Determine the [x, y] coordinate at the center of the cell enclosing the given text.  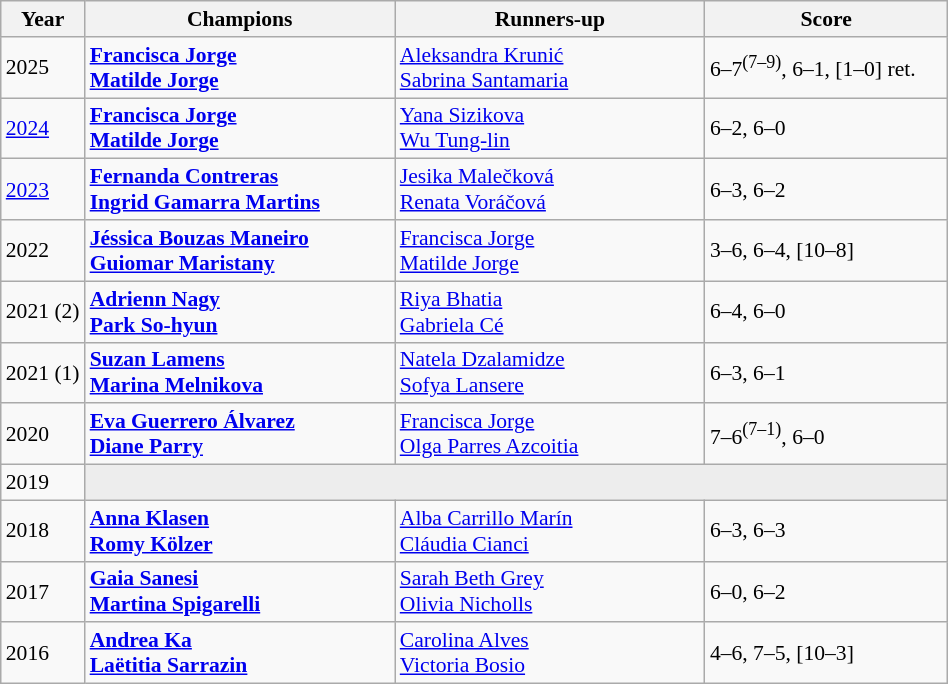
4–6, 7–5, [10–3] [826, 654]
6–7(7–9), 6–1, [1–0] ret. [826, 68]
Yana Sizikova Wu Tung-lin [550, 128]
Natela Dzalamidze Sofya Lansere [550, 372]
2022 [43, 250]
2016 [43, 654]
Eva Guerrero Álvarez Diane Parry [240, 434]
Year [43, 19]
Fernanda Contreras Ingrid Gamarra Martins [240, 190]
6–3, 6–2 [826, 190]
Andrea Ka Laëtitia Sarrazin [240, 654]
Suzan Lamens Marina Melnikova [240, 372]
2021 (2) [43, 312]
2024 [43, 128]
Jéssica Bouzas Maneiro Guiomar Maristany [240, 250]
Alba Carrillo Marín Cláudia Cianci [550, 530]
Aleksandra Krunić Sabrina Santamaria [550, 68]
6–4, 6–0 [826, 312]
Adrienn Nagy Park So-hyun [240, 312]
Riya Bhatia Gabriela Cé [550, 312]
Gaia Sanesi Martina Spigarelli [240, 592]
2025 [43, 68]
2017 [43, 592]
Carolina Alves Victoria Bosio [550, 654]
Jesika Malečková Renata Voráčová [550, 190]
Francisca Jorge Olga Parres Azcoitia [550, 434]
2018 [43, 530]
Champions [240, 19]
Sarah Beth Grey Olivia Nicholls [550, 592]
3–6, 6–4, [10–8] [826, 250]
Anna Klasen Romy Kölzer [240, 530]
2020 [43, 434]
2021 (1) [43, 372]
Score [826, 19]
6–0, 6–2 [826, 592]
6–3, 6–1 [826, 372]
6–2, 6–0 [826, 128]
Runners-up [550, 19]
6–3, 6–3 [826, 530]
2023 [43, 190]
7–6(7–1), 6–0 [826, 434]
2019 [43, 483]
